Capture the cell that displays the provided text and extract its [X, Y] central coordinate. 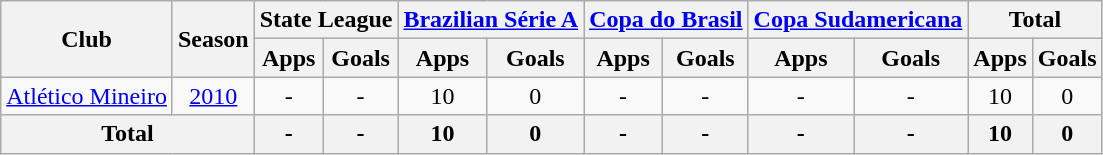
Copa Sudamericana [858, 20]
Brazilian Série A [491, 20]
Atlético Mineiro [87, 96]
State League [326, 20]
Copa do Brasil [666, 20]
Club [87, 39]
2010 [213, 96]
Season [213, 39]
